Capture the cell that displays the provided text and extract its [x, y] central coordinate. 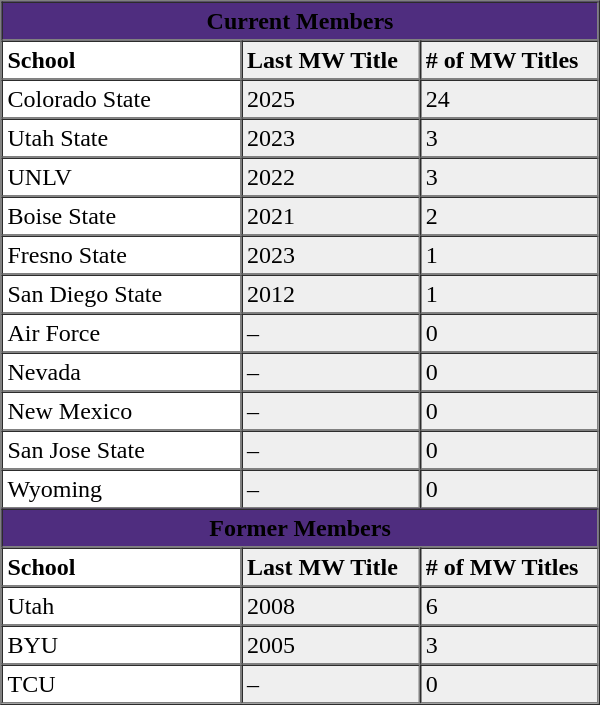
2012 [330, 294]
2021 [330, 216]
Fresno State [122, 256]
UNLV [122, 178]
2005 [330, 646]
2008 [330, 606]
2022 [330, 178]
Wyoming [122, 490]
Nevada [122, 372]
Utah [122, 606]
Boise State [122, 216]
2025 [330, 100]
Current Members [300, 22]
Colorado State [122, 100]
Former Members [300, 528]
TCU [122, 684]
Air Force [122, 334]
San Jose State [122, 450]
New Mexico [122, 412]
San Diego State [122, 294]
Utah State [122, 138]
24 [510, 100]
6 [510, 606]
2 [510, 216]
BYU [122, 646]
